Search for the cell housing the specified text and yield its (x, y) center coordinate. 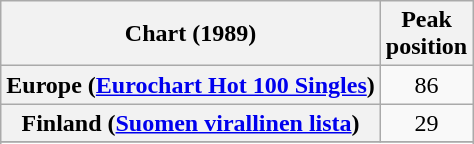
Europe (Eurochart Hot 100 Singles) (191, 85)
Chart (1989) (191, 34)
86 (426, 85)
Peakposition (426, 34)
Finland (Suomen virallinen lista) (191, 123)
29 (426, 123)
